Search for the cell housing the specified text and yield its [X, Y] center coordinate. 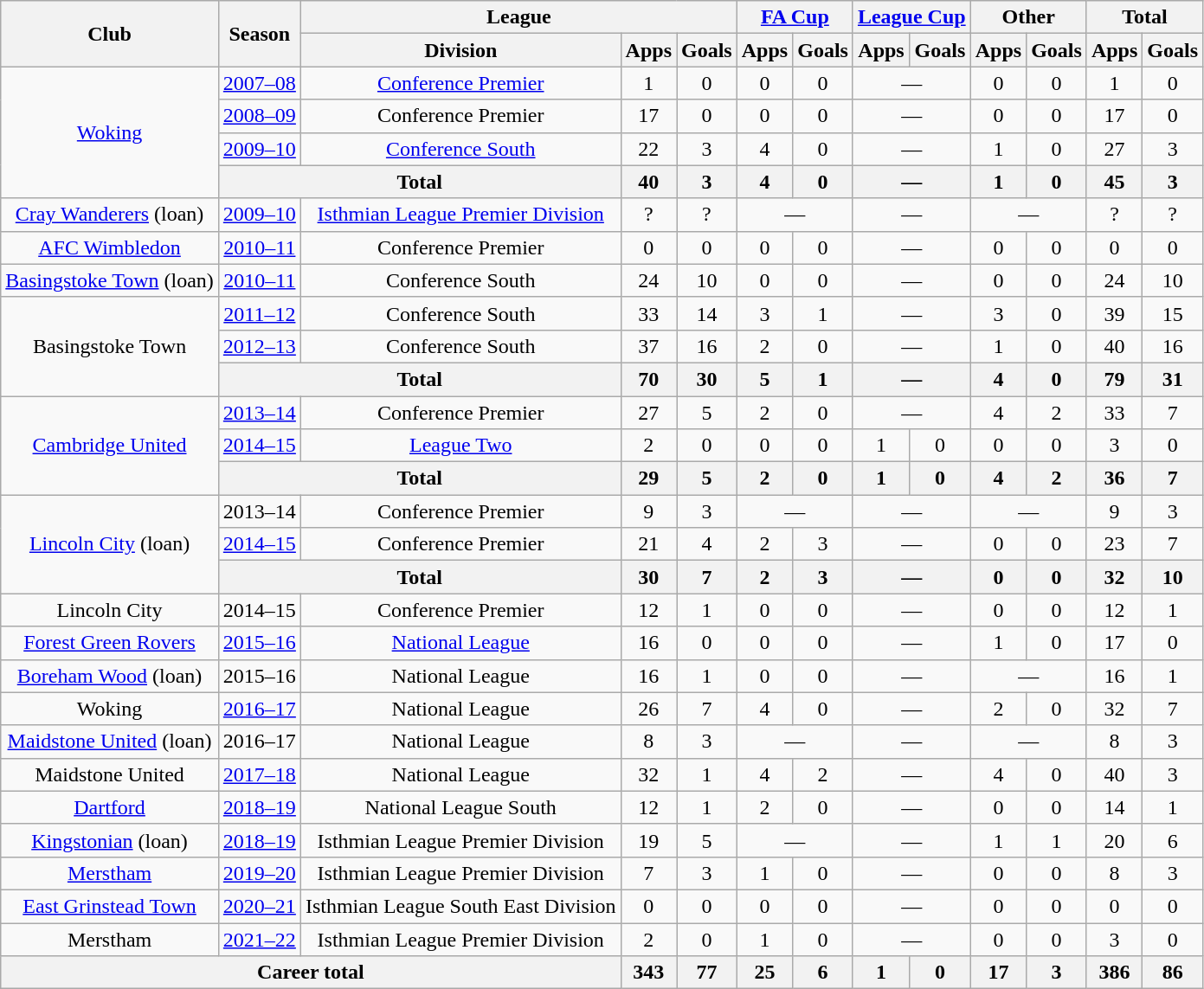
15 [1173, 313]
36 [1114, 478]
AFC Wimbledon [110, 247]
343 [648, 973]
National League South [460, 807]
League [518, 17]
70 [648, 379]
Kingstonian (loan) [110, 840]
Lincoln City (loan) [110, 544]
86 [1173, 973]
Maidstone United (loan) [110, 742]
386 [1114, 973]
Cray Wanderers (loan) [110, 215]
21 [648, 544]
Career total [311, 973]
20 [1114, 840]
2012–13 [260, 346]
Other [1028, 17]
39 [1114, 313]
25 [764, 973]
2008–09 [260, 116]
2007–08 [260, 83]
31 [1173, 379]
23 [1114, 544]
Cambridge United [110, 446]
2011–12 [260, 313]
East Grinstead Town [110, 906]
Maidstone United [110, 774]
Division [460, 50]
77 [707, 973]
26 [648, 709]
2021–22 [260, 939]
79 [1114, 379]
FA Cup [795, 17]
Lincoln City [110, 610]
Basingstoke Town (loan) [110, 280]
Isthmian League South East Division [460, 906]
Club [110, 34]
22 [648, 149]
Season [260, 34]
29 [648, 478]
Dartford [110, 807]
League Two [460, 446]
Boreham Wood (loan) [110, 676]
Basingstoke Town [110, 346]
45 [1114, 182]
Forest Green Rovers [110, 643]
2017–18 [260, 774]
2019–20 [260, 873]
2020–21 [260, 906]
37 [648, 346]
19 [648, 840]
League Cup [911, 17]
